Capture the cell that displays the provided text and extract its [X, Y] central coordinate. 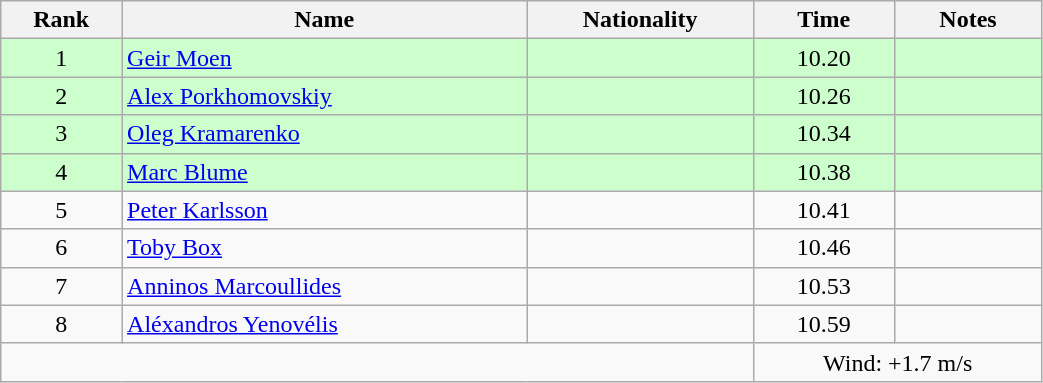
Time [824, 20]
10.38 [824, 172]
10.34 [824, 134]
1 [62, 58]
8 [62, 324]
10.46 [824, 248]
10.53 [824, 286]
5 [62, 210]
10.26 [824, 96]
3 [62, 134]
Aléxandros Yenovélis [324, 324]
Rank [62, 20]
Geir Moen [324, 58]
10.20 [824, 58]
2 [62, 96]
10.41 [824, 210]
Notes [968, 20]
6 [62, 248]
Wind: +1.7 m/s [898, 362]
Toby Box [324, 248]
Nationality [640, 20]
10.59 [824, 324]
Marc Blume [324, 172]
Anninos Marcoullides [324, 286]
Oleg Kramarenko [324, 134]
Alex Porkhomovskiy [324, 96]
Name [324, 20]
7 [62, 286]
Peter Karlsson [324, 210]
4 [62, 172]
